From the cell containing the given text, extract its center point as (x, y) coordinate. 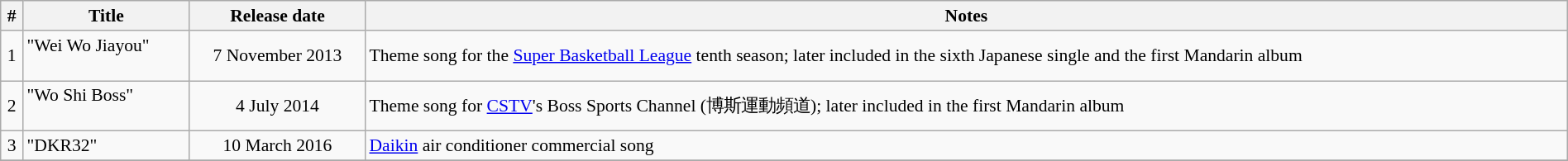
3 (12, 146)
1 (12, 56)
# (12, 16)
Release date (277, 16)
Title (106, 16)
10 March 2016 (277, 146)
4 July 2014 (277, 106)
"DKR32" (106, 146)
7 November 2013 (277, 56)
Theme song for the Super Basketball League tenth season; later included in the sixth Japanese single and the first Mandarin album (966, 56)
2 (12, 106)
"Wei Wo Jiayou" (106, 56)
Theme song for CSTV's Boss Sports Channel (博斯運動頻道); later included in the first Mandarin album (966, 106)
"Wo Shi Boss" (106, 106)
Notes (966, 16)
Daikin air conditioner commercial song (966, 146)
